Determine the [x, y] coordinate at the center of the cell enclosing the given text.  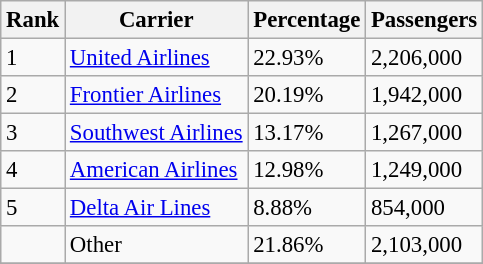
Frontier Airlines [156, 95]
Other [156, 245]
Southwest Airlines [156, 133]
12.98% [307, 170]
22.93% [307, 58]
5 [33, 208]
8.88% [307, 208]
United Airlines [156, 58]
Rank [33, 20]
2,206,000 [424, 58]
Percentage [307, 20]
Delta Air Lines [156, 208]
1,942,000 [424, 95]
3 [33, 133]
Carrier [156, 20]
Passengers [424, 20]
1,249,000 [424, 170]
1 [33, 58]
20.19% [307, 95]
13.17% [307, 133]
854,000 [424, 208]
4 [33, 170]
2 [33, 95]
1,267,000 [424, 133]
American Airlines [156, 170]
2,103,000 [424, 245]
21.86% [307, 245]
